Provide the [x, y] coordinate of the cell's center where the given text is located.  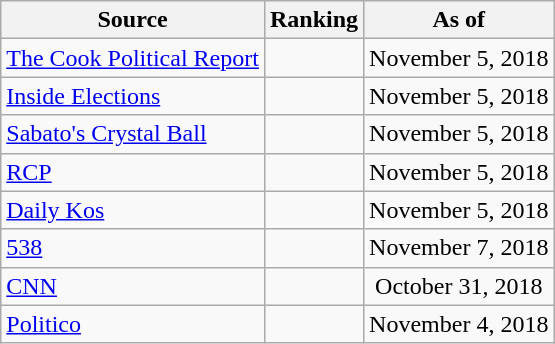
November 7, 2018 [459, 248]
Sabato's Crystal Ball [133, 134]
The Cook Political Report [133, 58]
November 4, 2018 [459, 324]
CNN [133, 286]
Source [133, 20]
Ranking [314, 20]
RCP [133, 172]
538 [133, 248]
Daily Kos [133, 210]
October 31, 2018 [459, 286]
As of [459, 20]
Inside Elections [133, 96]
Politico [133, 324]
